Find where the given text appears and provide that cell's center as (x, y) coordinate. 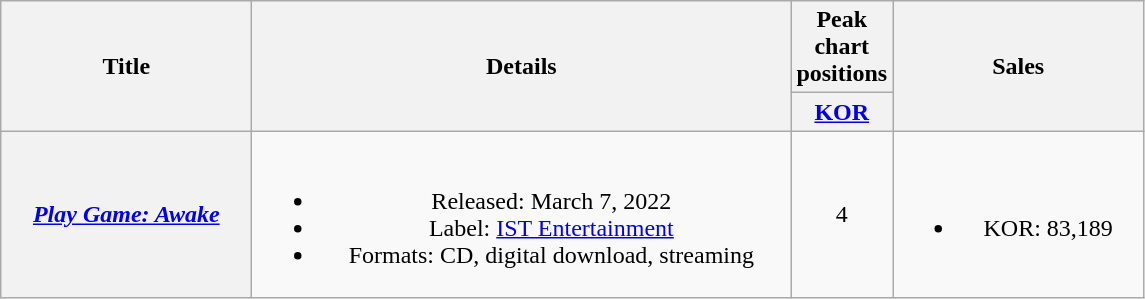
KOR: 83,189 (1018, 214)
Play Game: Awake (126, 214)
Peak chart positions (842, 47)
Details (522, 66)
Released: March 7, 2022Label: IST EntertainmentFormats: CD, digital download, streaming (522, 214)
KOR (842, 112)
4 (842, 214)
Title (126, 66)
Sales (1018, 66)
